Return (X, Y) of the center of cell containing provided text 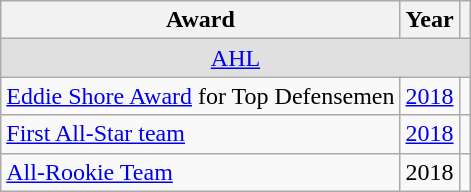
All-Rookie Team (200, 172)
Eddie Shore Award for Top Defensemen (200, 96)
First All-Star team (200, 134)
AHL (236, 58)
Award (200, 20)
Year (430, 20)
